Locate the cell with the specified text and output its [X, Y] center coordinate. 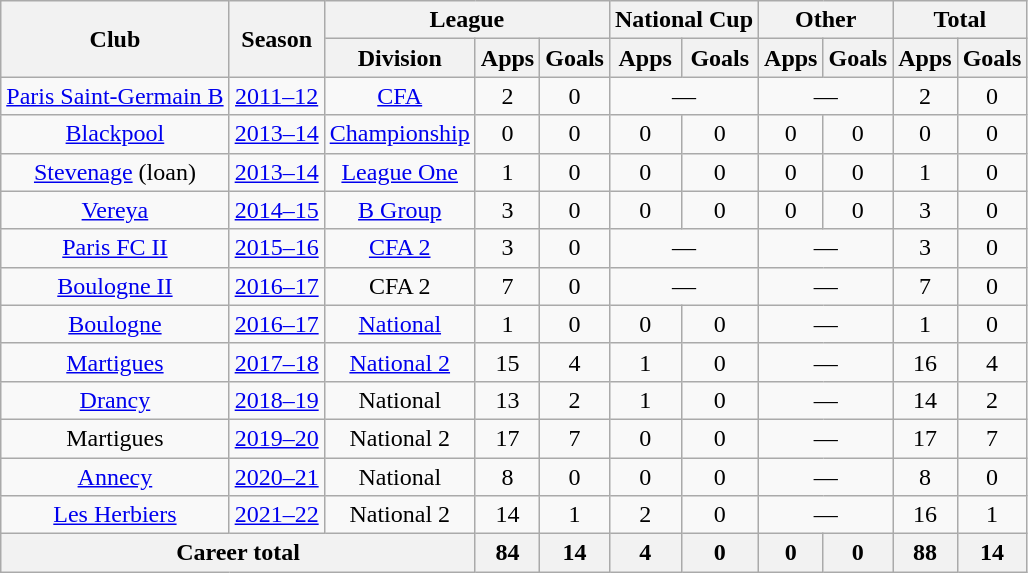
Drancy [115, 400]
2018–19 [276, 400]
National Cup [684, 20]
Championship [400, 134]
Paris FC II [115, 248]
Total [960, 20]
B Group [400, 210]
15 [507, 362]
CFA [400, 96]
Stevenage (loan) [115, 172]
Boulogne II [115, 286]
League [466, 20]
Vereya [115, 210]
84 [507, 553]
2017–18 [276, 362]
Season [276, 39]
League One [400, 172]
2020–21 [276, 477]
Boulogne [115, 324]
Career total [238, 553]
13 [507, 400]
2019–20 [276, 438]
2021–22 [276, 515]
Division [400, 58]
Club [115, 39]
Other [826, 20]
2015–16 [276, 248]
Blackpool [115, 134]
88 [925, 553]
2011–12 [276, 96]
2014–15 [276, 210]
Annecy [115, 477]
Paris Saint-Germain B [115, 96]
Les Herbiers [115, 515]
